Pinpoint the cell where the given text exists, returning its [X, Y] midpoint coordinate. 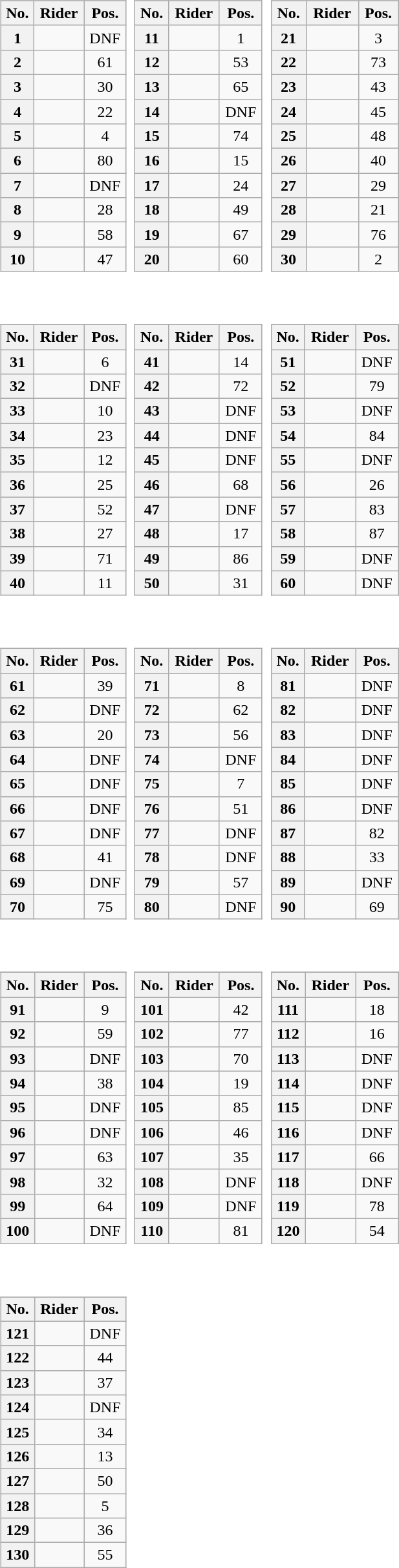
90 [288, 907]
89 [288, 882]
120 [288, 1231]
91 [17, 1010]
124 [17, 1407]
No. Rider Pos. 71 8 72 62 73 56 74 DNF 75 7 76 51 77 DNF 78 DNF 79 57 80 DNF [200, 775]
99 [17, 1206]
117 [288, 1157]
96 [17, 1132]
112 [288, 1034]
No. Rider Pos. 101 42 102 77 103 70 104 19 105 85 106 46 107 35 108 DNF 109 DNF 110 81 [200, 1099]
93 [17, 1059]
108 [153, 1181]
No. Rider Pos. 41 14 42 72 43 DNF 44 DNF 45 DNF 46 68 47 DNF 48 17 49 86 50 31 [200, 451]
98 [17, 1181]
116 [288, 1132]
129 [17, 1531]
92 [17, 1034]
107 [153, 1157]
102 [153, 1034]
109 [153, 1206]
130 [17, 1555]
127 [17, 1481]
126 [17, 1456]
104 [153, 1083]
105 [153, 1108]
94 [17, 1083]
88 [288, 858]
128 [17, 1505]
114 [288, 1083]
118 [288, 1181]
103 [153, 1059]
106 [153, 1132]
97 [17, 1157]
123 [17, 1383]
122 [17, 1358]
101 [153, 1010]
113 [288, 1059]
110 [153, 1231]
121 [17, 1333]
111 [288, 1010]
125 [17, 1432]
95 [17, 1108]
119 [288, 1206]
100 [17, 1231]
115 [288, 1108]
